Provide the (x, y) coordinate of the cell's center where the given text is located.  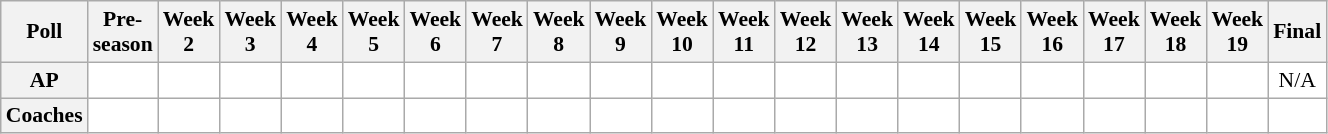
Week6 (435, 32)
Poll (44, 32)
Week10 (682, 32)
Week16 (1052, 32)
Week3 (250, 32)
N/A (1297, 80)
Final (1297, 32)
AP (44, 80)
Week17 (1114, 32)
Week18 (1176, 32)
Week7 (497, 32)
Week12 (806, 32)
Coaches (44, 116)
Week19 (1237, 32)
Week13 (867, 32)
Week15 (991, 32)
Week9 (621, 32)
Week11 (744, 32)
Week4 (312, 32)
Week8 (559, 32)
Week5 (374, 32)
Week2 (189, 32)
Week14 (929, 32)
Pre-season (123, 32)
